Find where the given text appears and provide that cell's center as [x, y] coordinate. 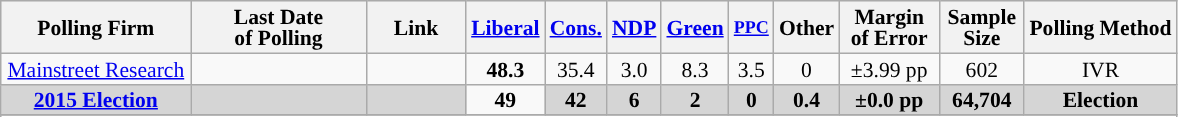
2 [694, 100]
3.5 [752, 68]
Other [806, 27]
49 [505, 100]
48.3 [505, 68]
Link [416, 27]
6 [634, 100]
42 [576, 100]
35.4 [576, 68]
Election [1100, 100]
Green [694, 27]
±0.0 pp [889, 100]
Polling Method [1100, 27]
Cons. [576, 27]
±3.99 pp [889, 68]
Liberal [505, 27]
602 [982, 68]
Mainstreet Research [96, 68]
SampleSize [982, 27]
3.0 [634, 68]
2015 Election [96, 100]
IVR [1100, 68]
0.4 [806, 100]
NDP [634, 27]
8.3 [694, 68]
64,704 [982, 100]
Marginof Error [889, 27]
Polling Firm [96, 27]
PPC [752, 27]
Last Dateof Polling [278, 27]
